For the text-containing cell, return its midpoint in [x, y] coordinate format. 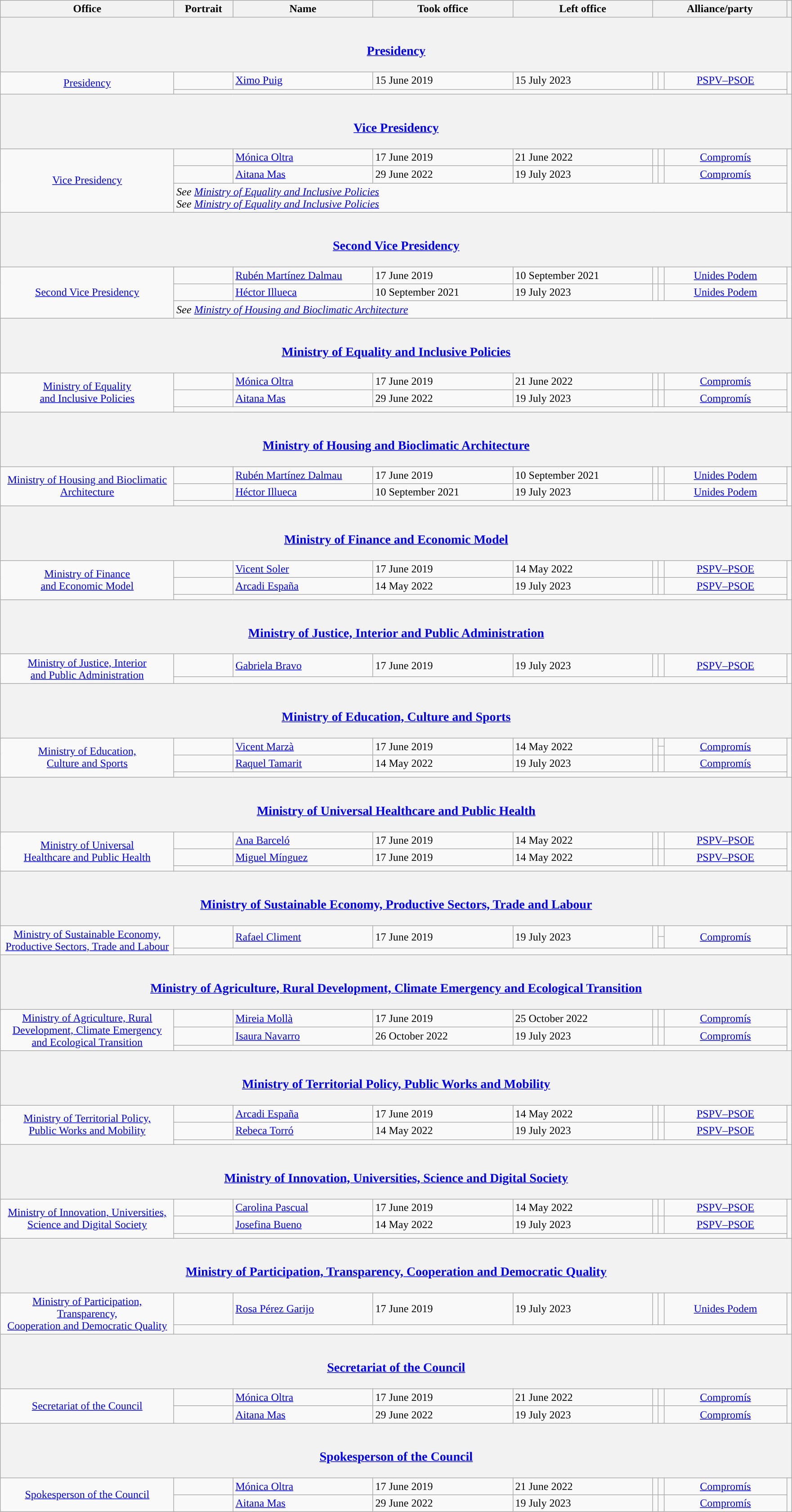
Portrait [203, 9]
Ministry of Participation, Transparency,Cooperation and Democratic Quality [87, 1314]
Ministry of Equalityand Inclusive Policies [87, 392]
Ana Barceló [303, 840]
25 October 2022 [583, 1018]
Rebeca Torró [303, 1131]
Ministry of Housing and Bioclimatic Architecture [396, 439]
Rafael Climent [303, 936]
26 October 2022 [443, 1036]
Ministry of Participation, Transparency, Cooperation and Democratic Quality [396, 1265]
Ministry of Agriculture, Rural Development, Climate Emergency and Ecological Transition [396, 982]
Ministry of Territorial Policy,Public Works and Mobility [87, 1125]
Carolina Pascual [303, 1207]
Ministry of Justice, Interior and Public Administration [396, 626]
Ministry of Housing and BioclimaticArchitecture [87, 486]
Vicent Marzà [303, 747]
Ministry of Territorial Policy, Public Works and Mobility [396, 1078]
15 June 2019 [443, 81]
Miguel Mínguez [303, 857]
Gabriela Bravo [303, 665]
Isaura Navarro [303, 1036]
Ministry of Innovation, Universities,Science and Digital Society [87, 1219]
Vicent Soler [303, 569]
Ministry of Finance and Economic Model [396, 533]
Ministry of Sustainable Economy, Productive Sectors, Trade and Labour [396, 898]
See Ministry of Housing and Bioclimatic Architecture [480, 310]
Took office [443, 9]
Ministry of UniversalHealthcare and Public Health [87, 851]
Rosa Pérez Garijo [303, 1309]
Left office [583, 9]
Ministry of Education,Culture and Sports [87, 758]
Ximo Puig [303, 81]
Ministry of Equality and Inclusive Policies [396, 346]
Office [87, 9]
Mireia Mollà [303, 1018]
Ministry of Agriculture, RuralDevelopment, Climate Emergencyand Ecological Transition [87, 1030]
Josefina Bueno [303, 1225]
Ministry of Innovation, Universities, Science and Digital Society [396, 1172]
Name [303, 9]
Alliance/party [720, 9]
Ministry of Universal Healthcare and Public Health [396, 805]
Raquel Tamarit [303, 764]
Ministry of Education, Culture and Sports [396, 710]
See Ministry of Equality and Inclusive PoliciesSee Ministry of Equality and Inclusive Policies [480, 197]
Ministry of Financeand Economic Model [87, 580]
15 July 2023 [583, 81]
Ministry of Justice, Interiorand Public Administration [87, 669]
Ministry of Sustainable Economy,Productive Sectors, Trade and Labour [87, 940]
